Extract the [x, y] coordinate from the center of the cell holding the provided text.  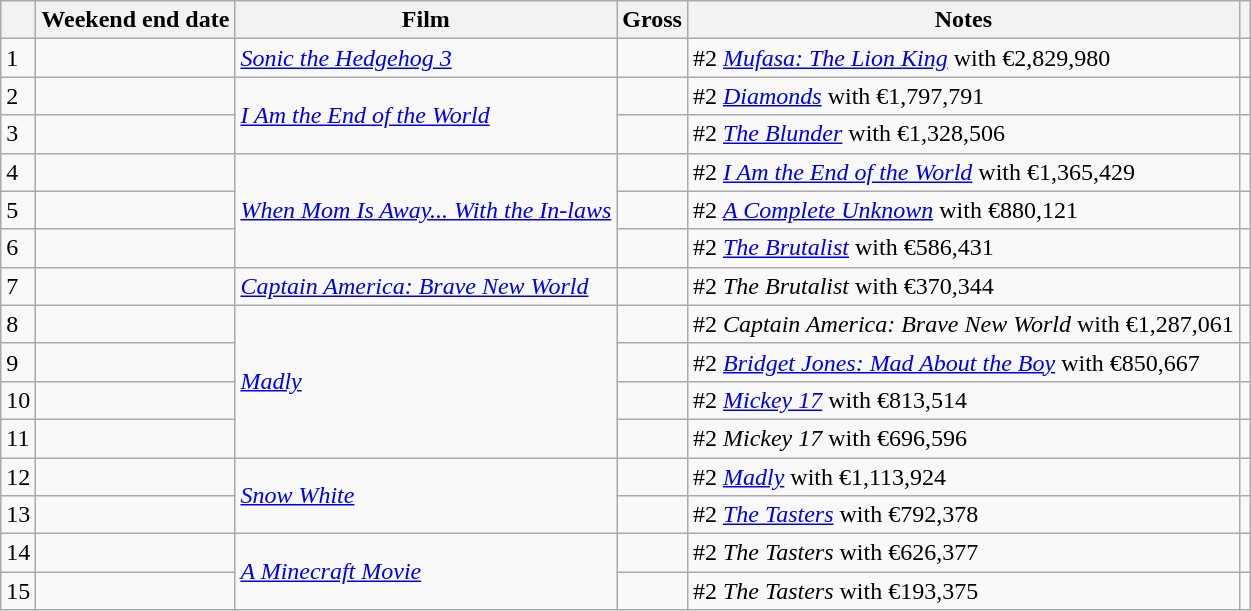
Captain America: Brave New World [426, 286]
3 [18, 134]
I Am the End of the World [426, 115]
1 [18, 58]
8 [18, 324]
#2 Mickey 17 with €813,514 [963, 400]
#2 A Complete Unknown with €880,121 [963, 210]
5 [18, 210]
#2 The Tasters with €792,378 [963, 515]
#2 Bridget Jones: Mad About the Boy with €850,667 [963, 362]
Snow White [426, 496]
6 [18, 248]
#2 I Am the End of the World with €1,365,429 [963, 172]
4 [18, 172]
Gross [652, 20]
Sonic the Hedgehog 3 [426, 58]
#2 Mufasa: The Lion King with €2,829,980 [963, 58]
#2 Madly with €1,113,924 [963, 477]
#2 Captain America: Brave New World with €1,287,061 [963, 324]
7 [18, 286]
15 [18, 591]
11 [18, 438]
When Mom Is Away... With the In-laws [426, 210]
#2 The Brutalist with €370,344 [963, 286]
9 [18, 362]
2 [18, 96]
12 [18, 477]
#2 The Tasters with €193,375 [963, 591]
Film [426, 20]
Madly [426, 381]
Weekend end date [136, 20]
A Minecraft Movie [426, 572]
13 [18, 515]
14 [18, 553]
#2 The Blunder with €1,328,506 [963, 134]
10 [18, 400]
#2 The Tasters with €626,377 [963, 553]
#2 Diamonds with €1,797,791 [963, 96]
Notes [963, 20]
#2 The Brutalist with €586,431 [963, 248]
#2 Mickey 17 with €696,596 [963, 438]
